Search for the cell housing the specified text and yield its (x, y) center coordinate. 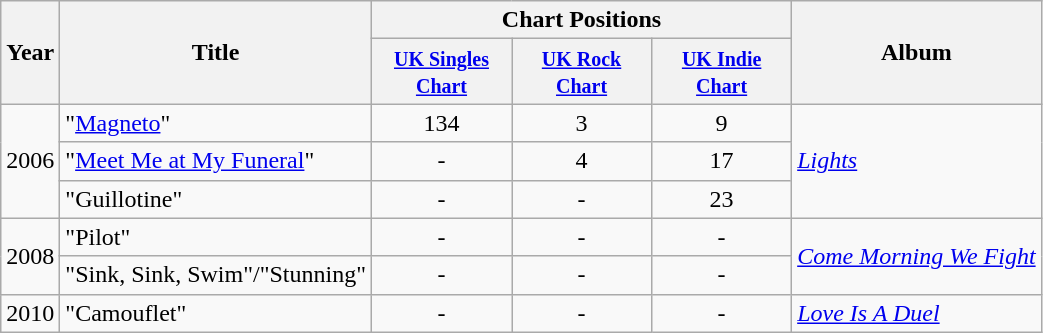
"Magneto" (216, 123)
"Camouflet" (216, 313)
9 (722, 123)
"Guillotine" (216, 199)
Love Is A Duel (916, 313)
2006 (30, 161)
17 (722, 161)
2008 (30, 256)
"Pilot" (216, 237)
Lights (916, 161)
2010 (30, 313)
Chart Positions (581, 20)
Title (216, 52)
134 (441, 123)
Year (30, 52)
UK Singles Chart (441, 72)
23 (722, 199)
UK Indie Chart (722, 72)
"Meet Me at My Funeral" (216, 161)
Come Morning We Fight (916, 256)
"Sink, Sink, Swim"/"Stunning" (216, 275)
UK Rock Chart (582, 72)
Album (916, 52)
4 (582, 161)
3 (582, 123)
